Locate the cell with the specified text and output its [X, Y] center coordinate. 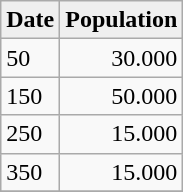
Date [30, 20]
250 [30, 134]
30.000 [122, 58]
50 [30, 58]
150 [30, 96]
350 [30, 172]
50.000 [122, 96]
Population [122, 20]
